Pinpoint the cell where the given text exists, returning its (x, y) midpoint coordinate. 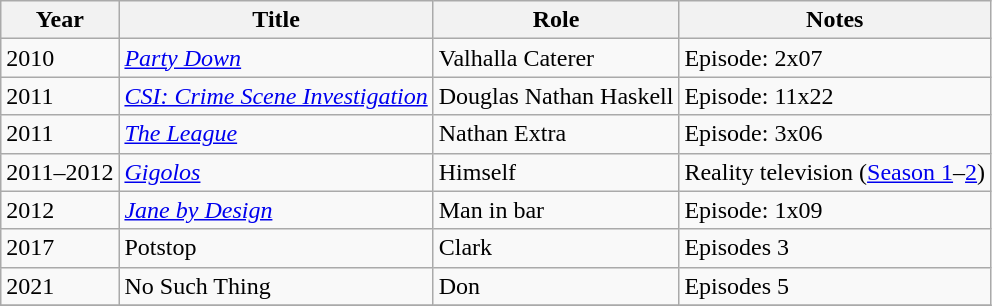
2017 (60, 248)
Valhalla Caterer (556, 58)
Role (556, 20)
Episode: 11x22 (835, 96)
2010 (60, 58)
Nathan Extra (556, 134)
2011–2012 (60, 172)
Episode: 3x06 (835, 134)
CSI: Crime Scene Investigation (276, 96)
Jane by Design (276, 210)
Episode: 1x09 (835, 210)
Episode: 2x07 (835, 58)
No Such Thing (276, 286)
Reality television (Season 1–2) (835, 172)
Gigolos (276, 172)
Episodes 5 (835, 286)
Episodes 3 (835, 248)
2012 (60, 210)
Himself (556, 172)
2021 (60, 286)
Title (276, 20)
Notes (835, 20)
Don (556, 286)
Douglas Nathan Haskell (556, 96)
Potstop (276, 248)
Party Down (276, 58)
Clark (556, 248)
Year (60, 20)
The League (276, 134)
Man in bar (556, 210)
